Identify which cell holds the provided text, then report its [X, Y] central coordinate. 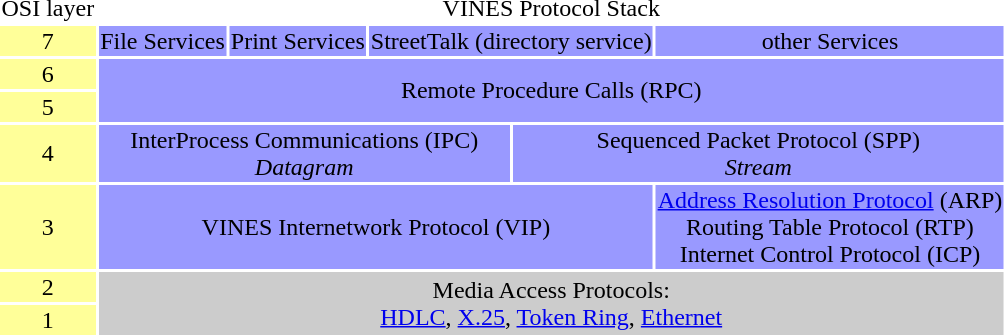
Address Resolution Protocol (ARP)Routing Table Protocol (RTP)Internet Control Protocol (ICP) [830, 227]
2 [48, 287]
Media Access Protocols:HDLC, X.25, Token Ring, Ethernet [552, 304]
Print Services [298, 41]
Remote Procedure Calls (RPC) [552, 90]
6 [48, 74]
StreetTalk (directory service) [511, 41]
3 [48, 227]
InterProcess Communications (IPC)Datagram [304, 154]
4 [48, 154]
other Services [830, 41]
1 [48, 320]
5 [48, 107]
VINES Internetwork Protocol (VIP) [376, 227]
File Services [163, 41]
7 [48, 41]
Sequenced Packet Protocol (SPP)Stream [758, 154]
